Extract the (X, Y) coordinate from the center of the cell holding the provided text.  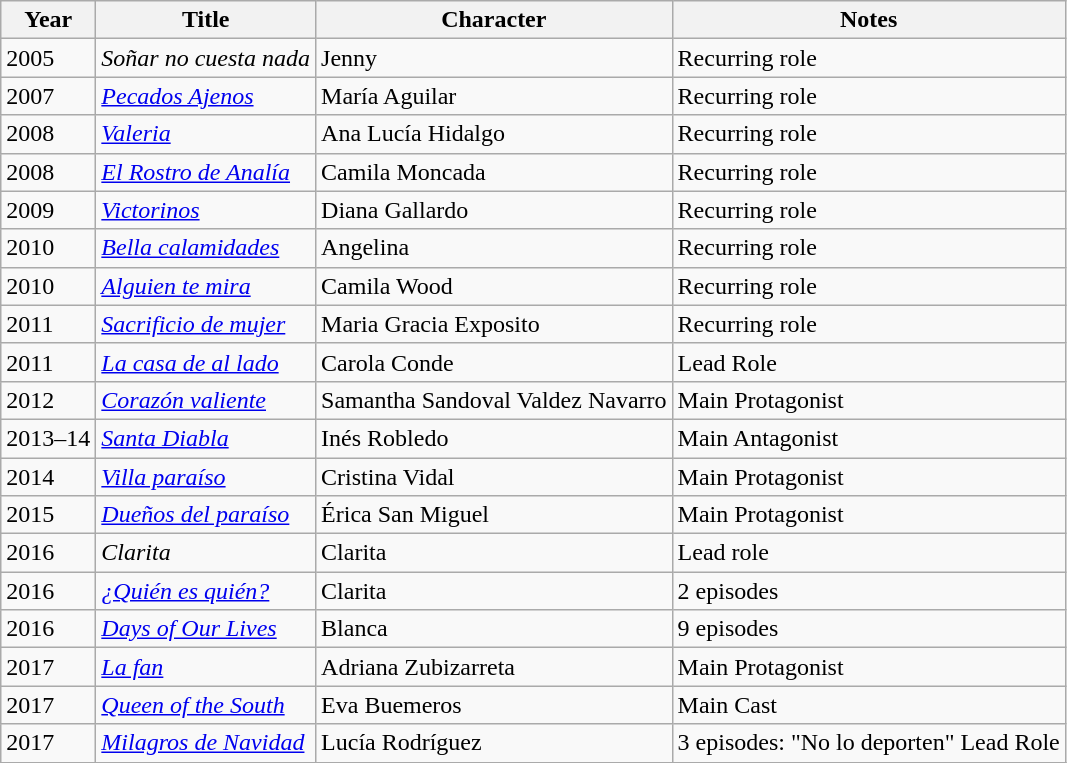
Ana Lucía Hidalgo (494, 134)
El Rostro de Analía (206, 172)
9 episodes (868, 629)
Jenny (494, 58)
La fan (206, 667)
Victorinos (206, 210)
¿Quién es quién? (206, 591)
Main Cast (868, 705)
Days of Our Lives (206, 629)
Lead Role (868, 362)
Milagros de Navidad (206, 743)
La casa de al lado (206, 362)
Soñar no cuesta nada (206, 58)
2 episodes (868, 591)
Maria Gracia Exposito (494, 324)
2013–14 (48, 438)
Cristina Vidal (494, 477)
Carola Conde (494, 362)
Camila Moncada (494, 172)
Angelina (494, 248)
Year (48, 20)
2014 (48, 477)
Adriana Zubizarreta (494, 667)
Diana Gallardo (494, 210)
Main Antagonist (868, 438)
Valeria (206, 134)
Samantha Sandoval Valdez Navarro (494, 400)
Lead role (868, 553)
Dueños del paraíso (206, 515)
Eva Buemeros (494, 705)
2009 (48, 210)
Notes (868, 20)
2012 (48, 400)
2015 (48, 515)
María Aguilar (494, 96)
3 episodes: "No lo deporten" Lead Role (868, 743)
Érica San Miguel (494, 515)
2005 (48, 58)
Inés Robledo (494, 438)
2007 (48, 96)
Bella calamidades (206, 248)
Pecados Ajenos (206, 96)
Character (494, 20)
Title (206, 20)
Villa paraíso (206, 477)
Camila Wood (494, 286)
Queen of the South (206, 705)
Santa Diabla (206, 438)
Alguien te mira (206, 286)
Lucía Rodríguez (494, 743)
Blanca (494, 629)
Corazón valiente (206, 400)
Sacrificio de mujer (206, 324)
